Output the (X, Y) coordinate of the center of the cell containing the given text.  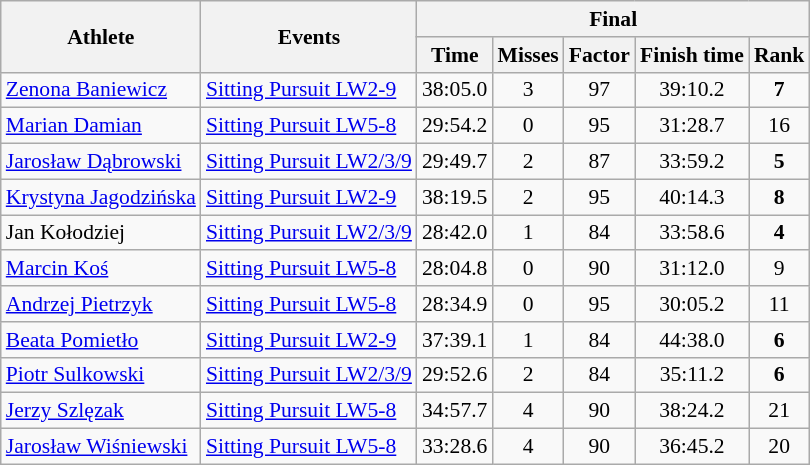
97 (600, 90)
33:28.6 (454, 447)
Marian Damian (101, 126)
40:14.3 (692, 197)
37:39.1 (454, 340)
34:57.7 (454, 411)
8 (780, 197)
Misses (528, 55)
16 (780, 126)
Factor (600, 55)
38:05.0 (454, 90)
29:52.6 (454, 375)
11 (780, 304)
5 (780, 162)
31:12.0 (692, 269)
28:04.8 (454, 269)
Piotr Sulkowski (101, 375)
87 (600, 162)
Athlete (101, 36)
Jan Kołodziej (101, 233)
Jarosław Wiśniewski (101, 447)
9 (780, 269)
3 (528, 90)
30:05.2 (692, 304)
39:10.2 (692, 90)
38:19.5 (454, 197)
28:42.0 (454, 233)
20 (780, 447)
36:45.2 (692, 447)
Rank (780, 55)
Marcin Koś (101, 269)
7 (780, 90)
29:54.2 (454, 126)
33:58.6 (692, 233)
29:49.7 (454, 162)
Beata Pomietło (101, 340)
Time (454, 55)
38:24.2 (692, 411)
28:34.9 (454, 304)
Zenona Baniewicz (101, 90)
Final (613, 19)
Events (309, 36)
Andrzej Pietrzyk (101, 304)
Krystyna Jagodzińska (101, 197)
Jerzy Szlęzak (101, 411)
Finish time (692, 55)
31:28.7 (692, 126)
Jarosław Dąbrowski (101, 162)
44:38.0 (692, 340)
35:11.2 (692, 375)
21 (780, 411)
33:59.2 (692, 162)
